Return the (X, Y) coordinate for the center point of the cell that contains the specified text.  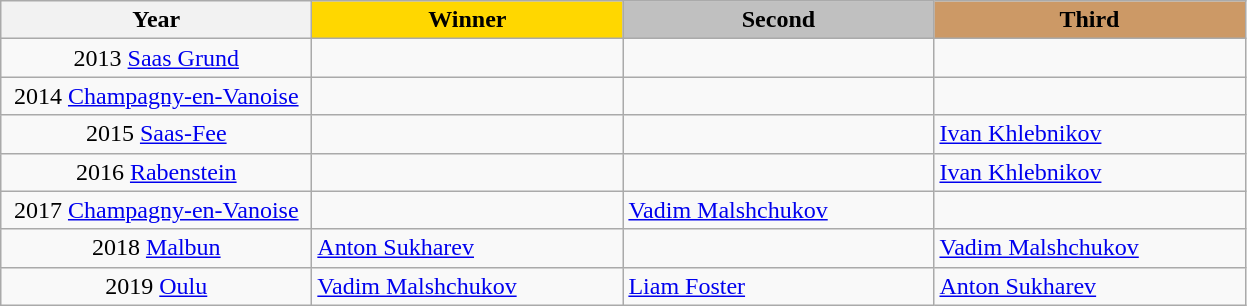
2014 Champagny-en-Vanoise (156, 96)
Winner (468, 20)
2015 Saas-Fee (156, 134)
2018 Malbun (156, 248)
2013 Saas Grund (156, 58)
2019 Oulu (156, 286)
Year (156, 20)
Second (778, 20)
Liam Foster (778, 286)
2017 Champagny-en-Vanoise (156, 210)
2016 Rabenstein (156, 172)
Third (1090, 20)
